Identify which cell holds the provided text, then report its [x, y] central coordinate. 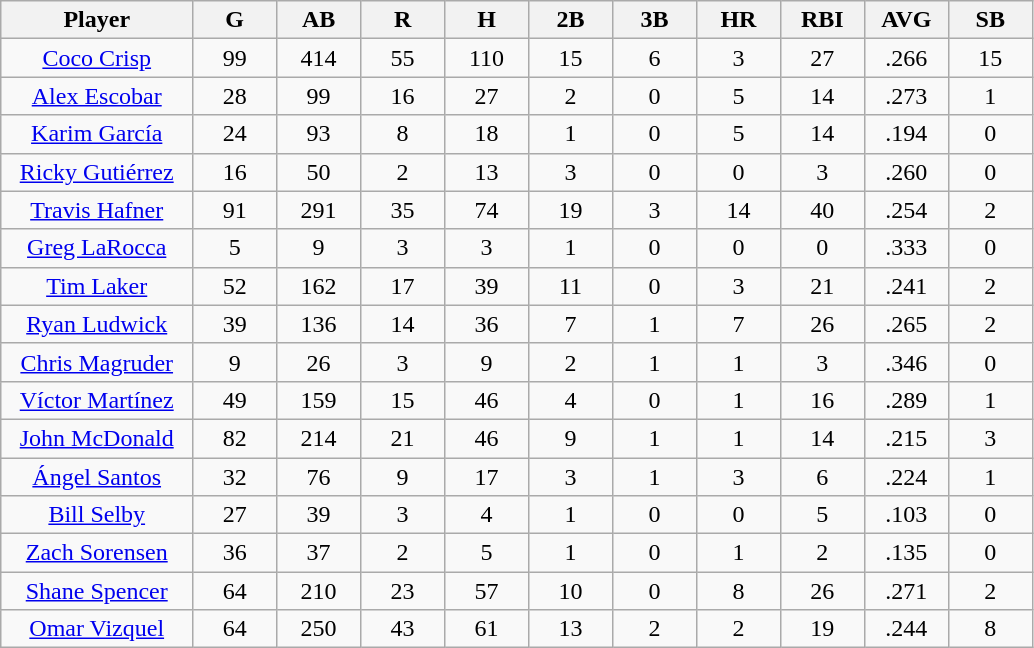
10 [570, 591]
.333 [906, 248]
.135 [906, 553]
.194 [906, 134]
G [235, 20]
3B [654, 20]
H [487, 20]
Bill Selby [97, 515]
.271 [906, 591]
57 [487, 591]
.273 [906, 96]
61 [487, 629]
Ricky Gutiérrez [97, 172]
Chris Magruder [97, 362]
55 [403, 58]
.224 [906, 477]
24 [235, 134]
Coco Crisp [97, 58]
.103 [906, 515]
82 [235, 438]
162 [319, 286]
.241 [906, 286]
291 [319, 210]
RBI [822, 20]
Shane Spencer [97, 591]
Karim García [97, 134]
136 [319, 324]
Alex Escobar [97, 96]
250 [319, 629]
11 [570, 286]
52 [235, 286]
Tim Laker [97, 286]
414 [319, 58]
Omar Vizquel [97, 629]
Zach Sorensen [97, 553]
93 [319, 134]
91 [235, 210]
18 [487, 134]
Ryan Ludwick [97, 324]
AVG [906, 20]
Travis Hafner [97, 210]
2B [570, 20]
50 [319, 172]
28 [235, 96]
74 [487, 210]
214 [319, 438]
Player [97, 20]
HR [738, 20]
.215 [906, 438]
49 [235, 400]
R [403, 20]
.260 [906, 172]
Víctor Martínez [97, 400]
37 [319, 553]
.254 [906, 210]
John McDonald [97, 438]
159 [319, 400]
40 [822, 210]
.346 [906, 362]
.265 [906, 324]
SB [990, 20]
Ángel Santos [97, 477]
.244 [906, 629]
23 [403, 591]
.289 [906, 400]
110 [487, 58]
32 [235, 477]
43 [403, 629]
AB [319, 20]
35 [403, 210]
76 [319, 477]
210 [319, 591]
Greg LaRocca [97, 248]
.266 [906, 58]
